Capture the cell that displays the provided text and extract its [X, Y] central coordinate. 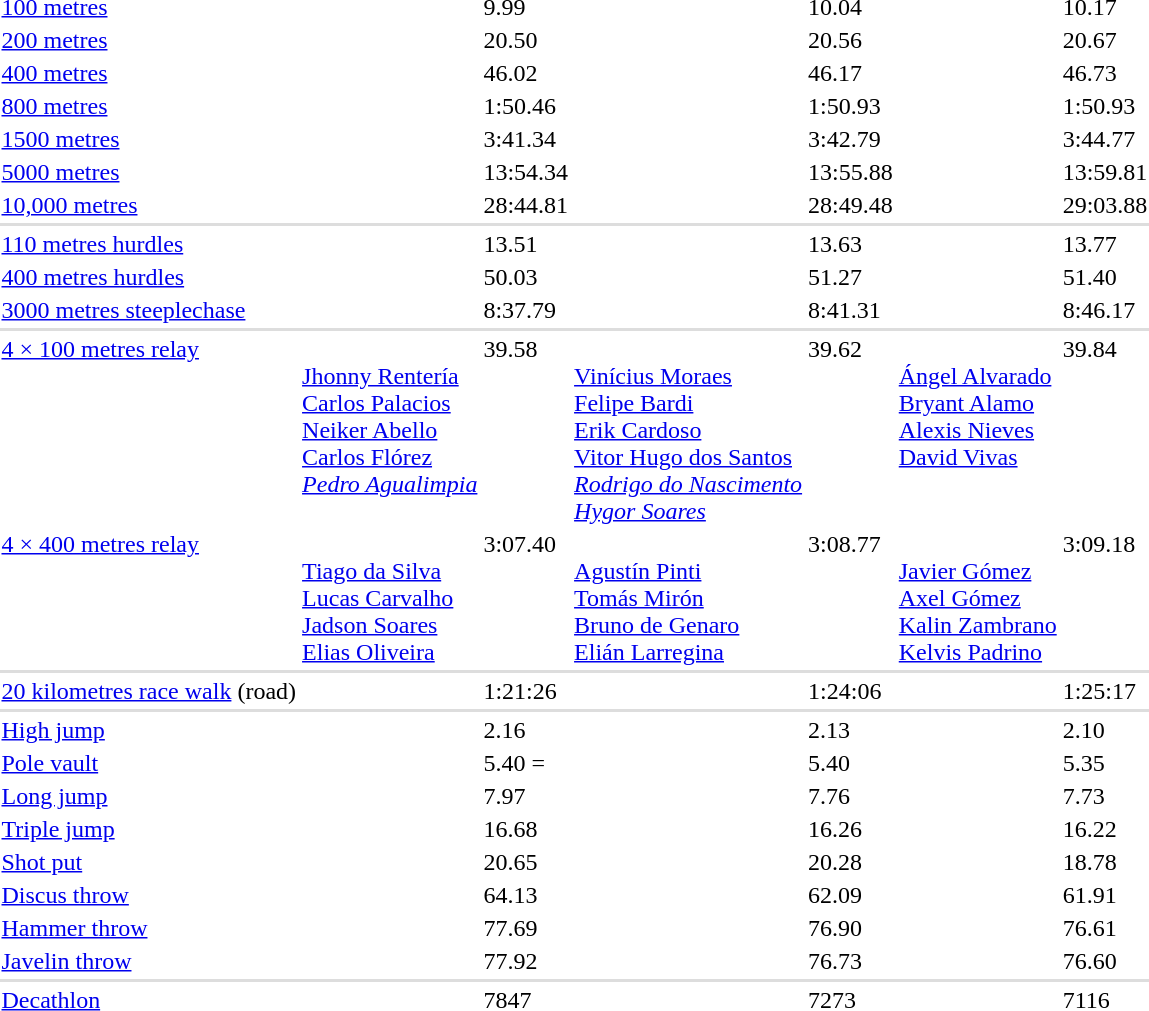
1:50.46 [526, 106]
64.13 [526, 895]
39.58 [526, 430]
7.73 [1105, 796]
Discus throw [149, 895]
61.91 [1105, 895]
5.40 [851, 763]
Tiago da SilvaLucas CarvalhoJadson SoaresElias Oliveira [390, 598]
3:41.34 [526, 139]
20.65 [526, 862]
400 metres hurdles [149, 277]
16.22 [1105, 829]
5.40 = [526, 763]
46.17 [851, 73]
1:21:26 [526, 691]
3:42.79 [851, 139]
Hammer throw [149, 928]
5.35 [1105, 763]
Pole vault [149, 763]
39.62 [851, 430]
Ángel AlvaradoBryant AlamoAlexis NievesDavid Vivas [978, 430]
3:08.77 [851, 598]
Triple jump [149, 829]
200 metres [149, 40]
2.13 [851, 730]
20 kilometres race walk (road) [149, 691]
16.68 [526, 829]
20.28 [851, 862]
8:46.17 [1105, 310]
76.61 [1105, 928]
16.26 [851, 829]
20.50 [526, 40]
3:09.18 [1105, 598]
110 metres hurdles [149, 244]
Vinícius MoraesFelipe BardiErik CardosoVitor Hugo dos SantosRodrigo do NascimentoHygor Soares [688, 430]
7.76 [851, 796]
2.10 [1105, 730]
28:49.48 [851, 205]
13:54.34 [526, 172]
77.92 [526, 961]
46.73 [1105, 73]
18.78 [1105, 862]
13.77 [1105, 244]
39.84 [1105, 430]
51.27 [851, 277]
28:44.81 [526, 205]
800 metres [149, 106]
76.90 [851, 928]
13:59.81 [1105, 172]
10,000 metres [149, 205]
4 × 100 metres relay [149, 430]
Javelin throw [149, 961]
8:37.79 [526, 310]
13.63 [851, 244]
2.16 [526, 730]
1500 metres [149, 139]
62.09 [851, 895]
20.56 [851, 40]
400 metres [149, 73]
7.97 [526, 796]
Javier GómezAxel GómezKalin ZambranoKelvis Padrino [978, 598]
76.60 [1105, 961]
Shot put [149, 862]
Long jump [149, 796]
13:55.88 [851, 172]
3:07.40 [526, 598]
13.51 [526, 244]
20.67 [1105, 40]
29:03.88 [1105, 205]
46.02 [526, 73]
1:25:17 [1105, 691]
50.03 [526, 277]
51.40 [1105, 277]
77.69 [526, 928]
3000 metres steeplechase [149, 310]
3:44.77 [1105, 139]
Agustín PintiTomás MirónBruno de GenaroElián Larregina [688, 598]
5000 metres [149, 172]
76.73 [851, 961]
Jhonny RenteríaCarlos PalaciosNeiker AbelloCarlos FlórezPedro Agualimpia [390, 430]
1:24:06 [851, 691]
High jump [149, 730]
4 × 400 metres relay [149, 598]
8:41.31 [851, 310]
